Find where the given text appears and provide that cell's center as [x, y] coordinate. 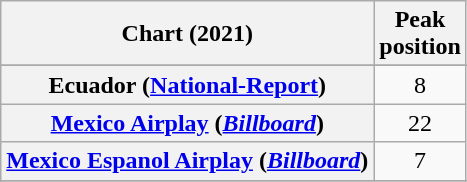
Chart (2021) [188, 34]
7 [420, 161]
22 [420, 123]
Ecuador (National-Report) [188, 85]
Mexico Airplay (Billboard) [188, 123]
Mexico Espanol Airplay (Billboard) [188, 161]
Peakposition [420, 34]
8 [420, 85]
